Identify which cell holds the provided text, then report its [X, Y] central coordinate. 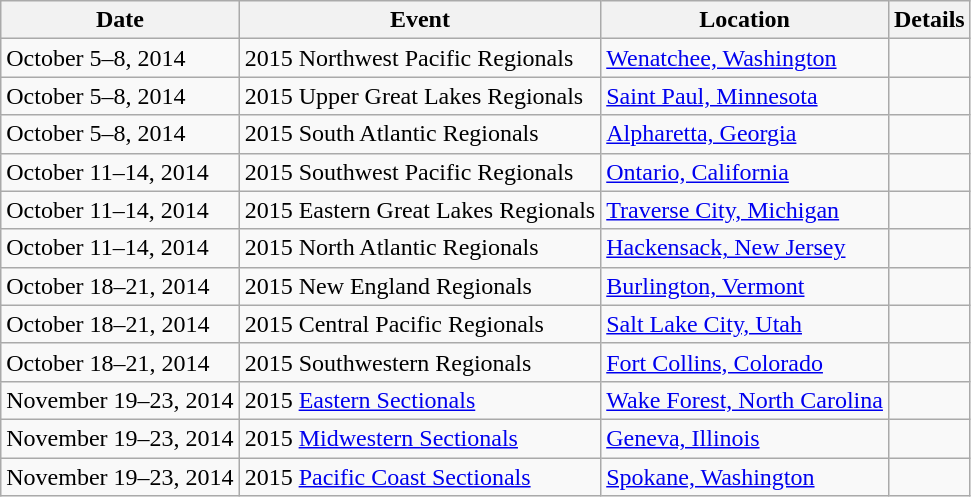
2015 Pacific Coast Sectionals [420, 477]
2015 Midwestern Sectionals [420, 438]
Spokane, Washington [745, 477]
Traverse City, Michigan [745, 210]
Burlington, Vermont [745, 286]
2015 Southwestern Regionals [420, 362]
Event [420, 20]
2015 South Atlantic Regionals [420, 134]
Geneva, Illinois [745, 438]
2015 Eastern Great Lakes Regionals [420, 210]
2015 North Atlantic Regionals [420, 248]
Saint Paul, Minnesota [745, 96]
Wenatchee, Washington [745, 58]
2015 Eastern Sectionals [420, 400]
Location [745, 20]
2015 New England Regionals [420, 286]
2015 Central Pacific Regionals [420, 324]
2015 Upper Great Lakes Regionals [420, 96]
Date [120, 20]
Details [929, 20]
Wake Forest, North Carolina [745, 400]
Alpharetta, Georgia [745, 134]
2015 Northwest Pacific Regionals [420, 58]
Salt Lake City, Utah [745, 324]
2015 Southwest Pacific Regionals [420, 172]
Ontario, California [745, 172]
Hackensack, New Jersey [745, 248]
Fort Collins, Colorado [745, 362]
